Search for the cell housing the specified text and yield its (X, Y) center coordinate. 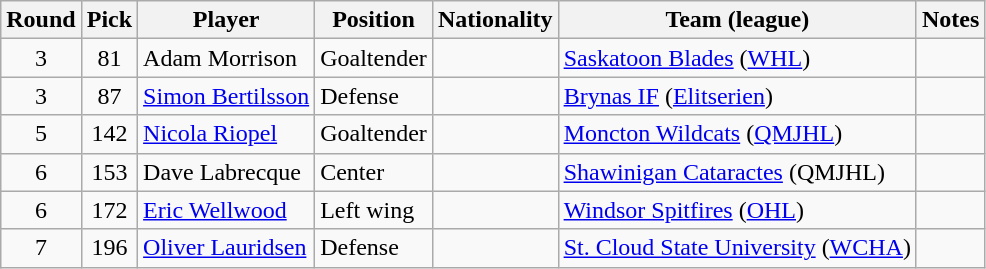
St. Cloud State University (WCHA) (737, 248)
Position (374, 20)
172 (109, 210)
142 (109, 134)
Round (41, 20)
Team (league) (737, 20)
Left wing (374, 210)
81 (109, 58)
Brynas IF (Elitserien) (737, 96)
153 (109, 172)
Adam Morrison (226, 58)
Center (374, 172)
Nicola Riopel (226, 134)
Nationality (495, 20)
Oliver Lauridsen (226, 248)
Shawinigan Cataractes (QMJHL) (737, 172)
Notes (950, 20)
87 (109, 96)
Moncton Wildcats (QMJHL) (737, 134)
Pick (109, 20)
196 (109, 248)
Player (226, 20)
7 (41, 248)
Simon Bertilsson (226, 96)
Dave Labrecque (226, 172)
Saskatoon Blades (WHL) (737, 58)
5 (41, 134)
Eric Wellwood (226, 210)
Windsor Spitfires (OHL) (737, 210)
